Determine the (x, y) coordinate at the center of the cell enclosing the given text.  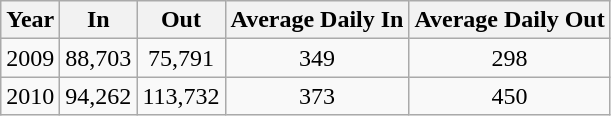
113,732 (181, 96)
349 (317, 58)
373 (317, 96)
Average Daily In (317, 20)
2009 (30, 58)
75,791 (181, 58)
450 (510, 96)
In (98, 20)
Year (30, 20)
2010 (30, 96)
Average Daily Out (510, 20)
94,262 (98, 96)
Out (181, 20)
298 (510, 58)
88,703 (98, 58)
